Capture the cell that displays the provided text and extract its [x, y] central coordinate. 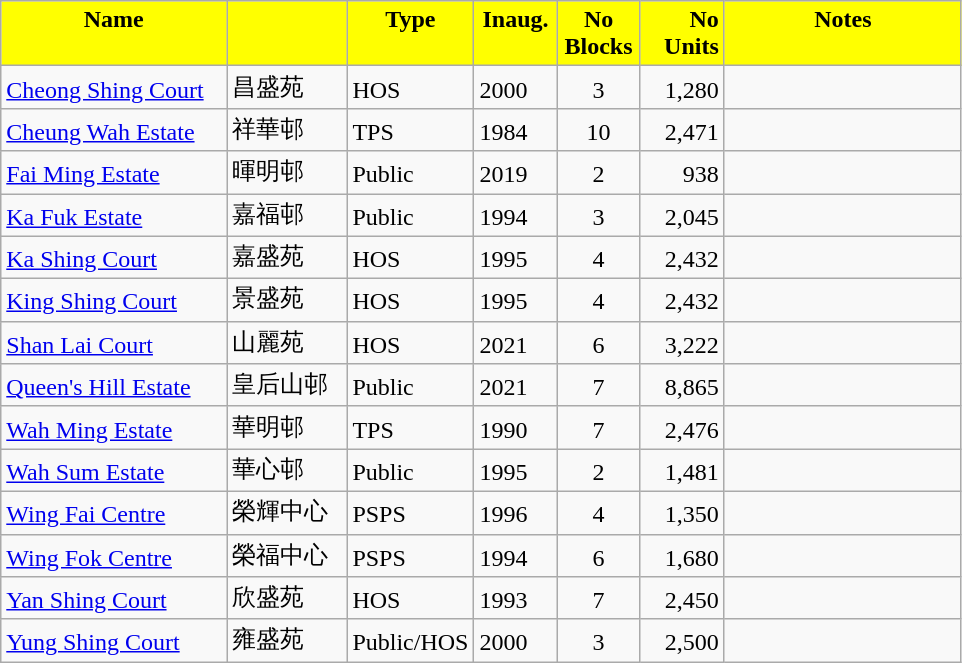
1993 [516, 598]
Queen's Hill Estate [114, 386]
Fai Ming Estate [114, 172]
2,045 [682, 216]
祥華邨 [287, 130]
Public/HOS [410, 640]
1,350 [682, 512]
欣盛苑 [287, 598]
2019 [516, 172]
No Units [682, 34]
Yung Shing Court [114, 640]
華心邨 [287, 470]
938 [682, 172]
Yan Shing Court [114, 598]
Ka Fuk Estate [114, 216]
Shan Lai Court [114, 342]
2,471 [682, 130]
8,865 [682, 386]
Wing Fok Centre [114, 556]
榮福中心 [287, 556]
2,450 [682, 598]
皇后山邨 [287, 386]
Wah Sum Estate [114, 470]
Cheung Wah Estate [114, 130]
嘉福邨 [287, 216]
No Blocks [598, 34]
1,680 [682, 556]
1,481 [682, 470]
1,280 [682, 88]
嘉盛苑 [287, 258]
昌盛苑 [287, 88]
Inaug. [516, 34]
雍盛苑 [287, 640]
山麗苑 [287, 342]
2,500 [682, 640]
1996 [516, 512]
Wing Fai Centre [114, 512]
榮輝中心 [287, 512]
Name [114, 34]
暉明邨 [287, 172]
景盛苑 [287, 300]
Cheong Shing Court [114, 88]
1990 [516, 428]
Type [410, 34]
3,222 [682, 342]
Wah Ming Estate [114, 428]
10 [598, 130]
華明邨 [287, 428]
2,476 [682, 428]
Notes [842, 34]
Ka Shing Court [114, 258]
1984 [516, 130]
King Shing Court [114, 300]
